Detect which cell encompasses the target text, then output its [x, y] center coordinate. 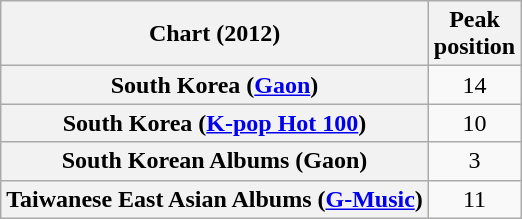
Peakposition [474, 34]
14 [474, 85]
South Korea (K-pop Hot 100) [215, 123]
South Korea (Gaon) [215, 85]
3 [474, 161]
Taiwanese East Asian Albums (G-Music) [215, 199]
South Korean Albums (Gaon) [215, 161]
11 [474, 199]
Chart (2012) [215, 34]
10 [474, 123]
